Return [x, y] of the center of cell containing provided text 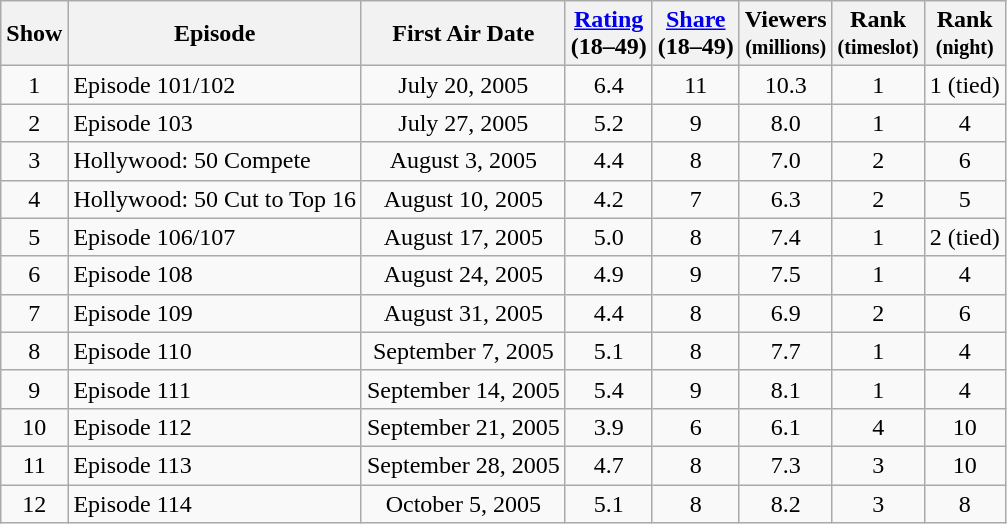
Episode 112 [215, 427]
5.2 [608, 123]
2 (tied) [964, 237]
Episode 106/107 [215, 237]
7.7 [786, 351]
July 20, 2005 [463, 85]
August 31, 2005 [463, 313]
6.1 [786, 427]
August 3, 2005 [463, 161]
Episode 108 [215, 275]
July 27, 2005 [463, 123]
Hollywood: 50 Cut to Top 16 [215, 199]
Episode 103 [215, 123]
Episode 113 [215, 465]
Episode 101/102 [215, 85]
7.4 [786, 237]
7.5 [786, 275]
3.9 [608, 427]
8.2 [786, 503]
Episode [215, 34]
5.4 [608, 389]
Episode 110 [215, 351]
6.9 [786, 313]
First Air Date [463, 34]
Episode 109 [215, 313]
8.1 [786, 389]
Episode 111 [215, 389]
October 5, 2005 [463, 503]
September 21, 2005 [463, 427]
August 10, 2005 [463, 199]
Rank(night) [964, 34]
Rank(timeslot) [878, 34]
10.3 [786, 85]
September 28, 2005 [463, 465]
Rating(18–49) [608, 34]
12 [34, 503]
7.0 [786, 161]
Share(18–49) [696, 34]
Episode 114 [215, 503]
Viewers(millions) [786, 34]
September 14, 2005 [463, 389]
4.7 [608, 465]
6.3 [786, 199]
Hollywood: 50 Compete [215, 161]
August 24, 2005 [463, 275]
4.2 [608, 199]
1 (tied) [964, 85]
6.4 [608, 85]
4.9 [608, 275]
5.0 [608, 237]
7.3 [786, 465]
September 7, 2005 [463, 351]
Show [34, 34]
August 17, 2005 [463, 237]
8.0 [786, 123]
